Capture the cell that displays the provided text and extract its (x, y) central coordinate. 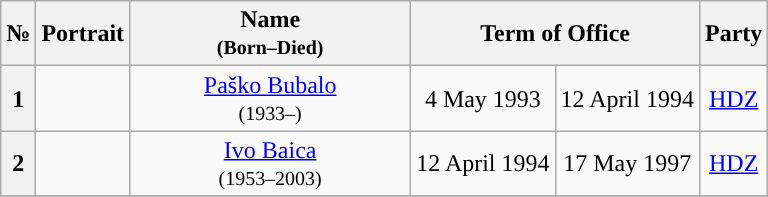
4 May 1993 (483, 98)
Ivo Baica(1953–2003) (270, 164)
17 May 1997 (627, 164)
2 (18, 164)
Party (733, 34)
Portrait (83, 34)
Term of Office (556, 34)
Paško Bubalo(1933–) (270, 98)
№ (18, 34)
Name(Born–Died) (270, 34)
1 (18, 98)
